Search for the cell housing the specified text and yield its [x, y] center coordinate. 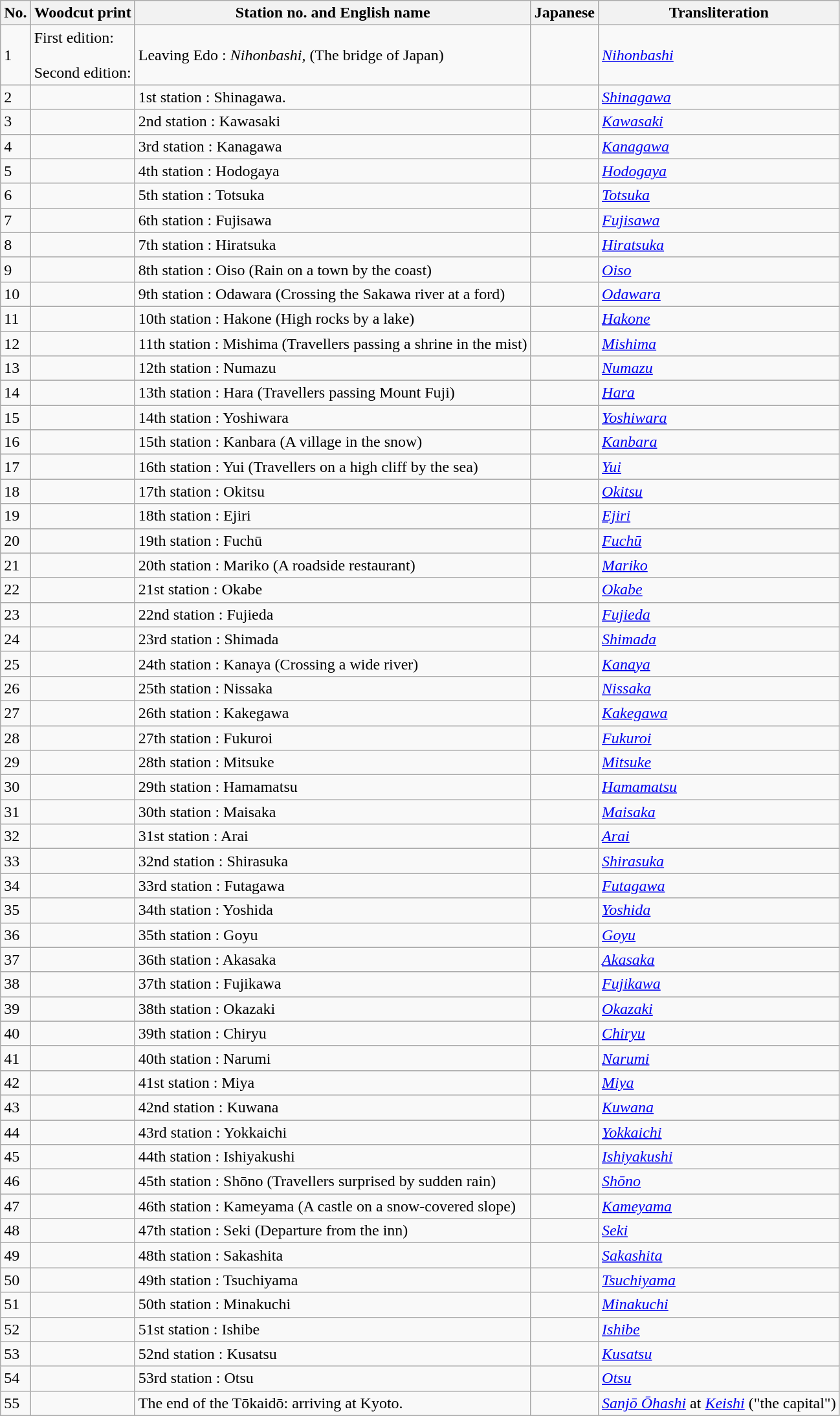
Fujieda [720, 614]
Kameyama [720, 1206]
Ishibe [720, 1329]
46th station : Kameyama (A castle on a snow-covered slope) [333, 1206]
30 [16, 787]
50th station : Minakuchi [333, 1305]
45th station : Shōno (Travellers surprised by sudden rain) [333, 1182]
Kanagawa [720, 146]
47th station : Seki (Departure from the inn) [333, 1231]
Okazaki [720, 1009]
Kusatsu [720, 1354]
52nd station : Kusatsu [333, 1354]
Kuwana [720, 1107]
Station no. and English name [333, 13]
5th station : Totsuka [333, 196]
1 [16, 55]
9 [16, 269]
Kawasaki [720, 122]
23 [16, 614]
5 [16, 171]
7 [16, 220]
Mishima [720, 344]
Hiratsuka [720, 245]
Leaving Edo : Nihonbashi, (The bridge of Japan) [333, 55]
Arai [720, 837]
Shinagawa [720, 97]
Maisaka [720, 812]
18th station : Ejiri [333, 516]
34th station : Yoshida [333, 910]
13 [16, 368]
29 [16, 763]
2 [16, 97]
10th station : Hakone (High rocks by a lake) [333, 319]
19 [16, 516]
Nissaka [720, 688]
53 [16, 1354]
20 [16, 541]
Hakone [720, 319]
31st station : Arai [333, 837]
Mitsuke [720, 763]
8 [16, 245]
52 [16, 1329]
3rd station : Kanagawa [333, 146]
38th station : Okazaki [333, 1009]
26th station : Kakegawa [333, 713]
2nd station : Kawasaki [333, 122]
The end of the Tōkaidō: arriving at Kyoto. [333, 1403]
54 [16, 1378]
46 [16, 1182]
1st station : Shinagawa. [333, 97]
Yui [720, 467]
42nd station : Kuwana [333, 1107]
42 [16, 1083]
34 [16, 886]
21 [16, 565]
First edition:Second edition: [83, 55]
22 [16, 590]
Ejiri [720, 516]
40 [16, 1033]
51 [16, 1305]
Fujikawa [720, 984]
33 [16, 861]
14 [16, 393]
Japanese [564, 13]
Yokkaichi [720, 1132]
Odawara [720, 294]
45 [16, 1157]
29th station : Hamamatsu [333, 787]
12 [16, 344]
32nd station : Shirasuka [333, 861]
21st station : Okabe [333, 590]
4th station : Hodogaya [333, 171]
17 [16, 467]
15 [16, 418]
4 [16, 146]
Miya [720, 1083]
Futagawa [720, 886]
36 [16, 935]
10 [16, 294]
Goyu [720, 935]
41 [16, 1058]
Transliteration [720, 13]
19th station : Fuchū [333, 541]
Hamamatsu [720, 787]
33rd station : Futagawa [333, 886]
55 [16, 1403]
11 [16, 319]
18 [16, 491]
Mariko [720, 565]
15th station : Kanbara (A village in the snow) [333, 442]
Minakuchi [720, 1305]
43 [16, 1107]
17th station : Okitsu [333, 491]
36th station : Akasaka [333, 960]
13th station : Hara (Travellers passing Mount Fuji) [333, 393]
Chiryu [720, 1033]
7th station : Hiratsuka [333, 245]
Oiso [720, 269]
No. [16, 13]
35th station : Goyu [333, 935]
32 [16, 837]
Fukuroi [720, 737]
Totsuka [720, 196]
Numazu [720, 368]
Kakegawa [720, 713]
41st station : Miya [333, 1083]
Tsuchiyama [720, 1280]
9th station : Odawara (Crossing the Sakawa river at a ford) [333, 294]
50 [16, 1280]
28 [16, 737]
25th station : Nissaka [333, 688]
22nd station : Fujieda [333, 614]
16 [16, 442]
38 [16, 984]
Nihonbashi [720, 55]
53rd station : Otsu [333, 1378]
Shirasuka [720, 861]
23rd station : Shimada [333, 639]
49 [16, 1255]
44 [16, 1132]
39 [16, 1009]
37 [16, 960]
11th station : Mishima (Travellers passing a shrine in the mist) [333, 344]
12th station : Numazu [333, 368]
Yoshiwara [720, 418]
Sanjō Ōhashi at Keishi ("the capital") [720, 1403]
16th station : Yui (Travellers on a high cliff by the sea) [333, 467]
48 [16, 1231]
Fuchū [720, 541]
6th station : Fujisawa [333, 220]
24th station : Kanaya (Crossing a wide river) [333, 664]
20th station : Mariko (A roadside restaurant) [333, 565]
Ishiyakushi [720, 1157]
Woodcut print [83, 13]
Kanbara [720, 442]
30th station : Maisaka [333, 812]
Shimada [720, 639]
25 [16, 664]
Akasaka [720, 960]
39th station : Chiryu [333, 1033]
49th station : Tsuchiyama [333, 1280]
Hara [720, 393]
26 [16, 688]
Seki [720, 1231]
48th station : Sakashita [333, 1255]
43rd station : Yokkaichi [333, 1132]
51st station : Ishibe [333, 1329]
Yoshida [720, 910]
Shōno [720, 1182]
Okabe [720, 590]
14th station : Yoshiwara [333, 418]
44th station : Ishiyakushi [333, 1157]
Okitsu [720, 491]
27th station : Fukuroi [333, 737]
Fujisawa [720, 220]
28th station : Mitsuke [333, 763]
Kanaya [720, 664]
Narumi [720, 1058]
47 [16, 1206]
37th station : Fujikawa [333, 984]
27 [16, 713]
Sakashita [720, 1255]
24 [16, 639]
6 [16, 196]
Otsu [720, 1378]
Hodogaya [720, 171]
40th station : Narumi [333, 1058]
31 [16, 812]
35 [16, 910]
8th station : Oiso (Rain on a town by the coast) [333, 269]
3 [16, 122]
